Output the [x, y] coordinate of the center of the cell containing the given text.  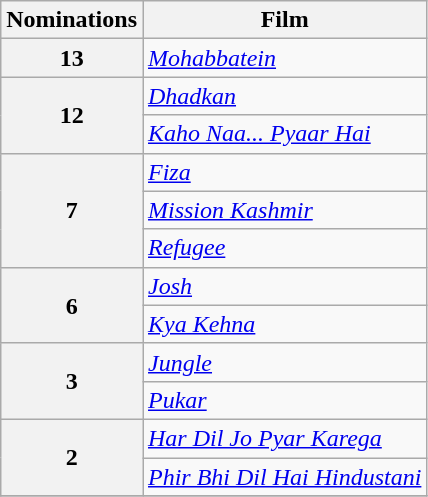
12 [72, 115]
3 [72, 381]
Pukar [284, 400]
Phir Bhi Dil Hai Hindustani [284, 477]
Fiza [284, 172]
Refugee [284, 248]
Josh [284, 286]
Film [284, 20]
2 [72, 457]
13 [72, 58]
Kya Kehna [284, 324]
Dhadkan [284, 96]
Mission Kashmir [284, 210]
Har Dil Jo Pyar Karega [284, 438]
Kaho Naa... Pyaar Hai [284, 134]
7 [72, 210]
Jungle [284, 362]
Mohabbatein [284, 58]
Nominations [72, 20]
6 [72, 305]
